Capture the cell that displays the provided text and extract its [x, y] central coordinate. 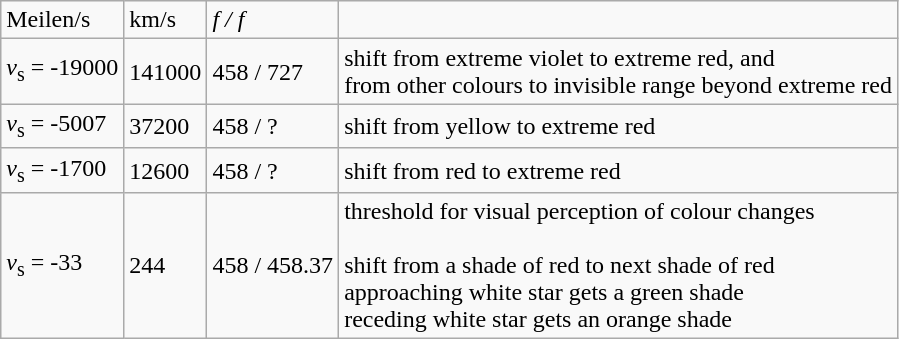
vs = -33 [62, 266]
shift from yellow to extreme red [618, 126]
12600 [166, 170]
141000 [166, 72]
Meilen/s [62, 20]
vs = -1700 [62, 170]
37200 [166, 126]
458 / 458.37 [273, 266]
vs = -5007 [62, 126]
shift from red to extreme red [618, 170]
244 [166, 266]
km/s [166, 20]
f / f [273, 20]
shift from extreme violet to extreme red, and from other colours to invisible range beyond extreme red [618, 72]
vs = -19000 [62, 72]
458 / 727 [273, 72]
